Determine the [x, y] coordinate at the center of the cell enclosing the given text.  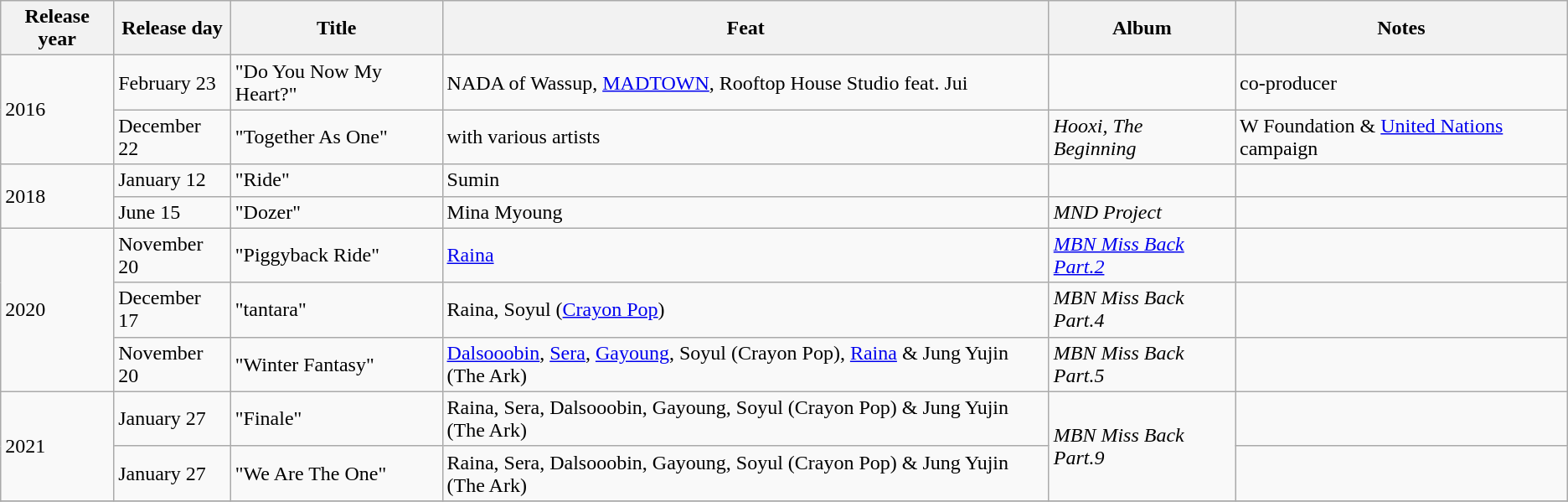
co-producer [1402, 82]
January 12 [173, 180]
December 17 [173, 310]
Release day [173, 28]
W Foundation & United Nations campaign [1402, 137]
Dalsooobin, Sera, Gayoung, Soyul (Crayon Pop), Raina & Jung Yujin (The Ark) [745, 364]
"Winter Fantasy" [337, 364]
with various artists [745, 137]
"Together As One" [337, 137]
Raina, Soyul (Crayon Pop) [745, 310]
Notes [1402, 28]
Mina Myoung [745, 212]
Album [1142, 28]
2020 [57, 310]
February 23 [173, 82]
MBN Miss Back Part.9 [1142, 446]
Raina [745, 255]
"We Are The One" [337, 473]
NADA of Wassup, MADTOWN, Rooftop House Studio feat. Jui [745, 82]
MBN Miss Back Part.5 [1142, 364]
MBN Miss Back Part.2 [1142, 255]
Sumin [745, 180]
Hooxi, The Beginning [1142, 137]
MND Project [1142, 212]
"tantara" [337, 310]
"Piggyback Ride" [337, 255]
June 15 [173, 212]
"Dozer" [337, 212]
MBN Miss Back Part.4 [1142, 310]
2018 [57, 196]
Release year [57, 28]
"Do You Now My Heart?" [337, 82]
"Finale" [337, 419]
December 22 [173, 137]
Feat [745, 28]
Title [337, 28]
2021 [57, 446]
"Ride" [337, 180]
2016 [57, 110]
